Determine the (x, y) coordinate at the center of the cell enclosing the given text.  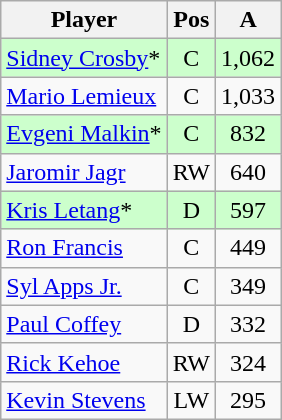
295 (248, 400)
Evgeni Malkin* (84, 134)
449 (248, 248)
Sidney Crosby* (84, 58)
Kevin Stevens (84, 400)
832 (248, 134)
A (248, 20)
LW (191, 400)
Mario Lemieux (84, 96)
332 (248, 324)
597 (248, 210)
Rick Kehoe (84, 362)
Jaromir Jagr (84, 172)
Syl Apps Jr. (84, 286)
Ron Francis (84, 248)
324 (248, 362)
Kris Letang* (84, 210)
1,062 (248, 58)
1,033 (248, 96)
640 (248, 172)
349 (248, 286)
Player (84, 20)
Pos (191, 20)
Paul Coffey (84, 324)
